Find where the given text appears and provide that cell's center as [x, y] coordinate. 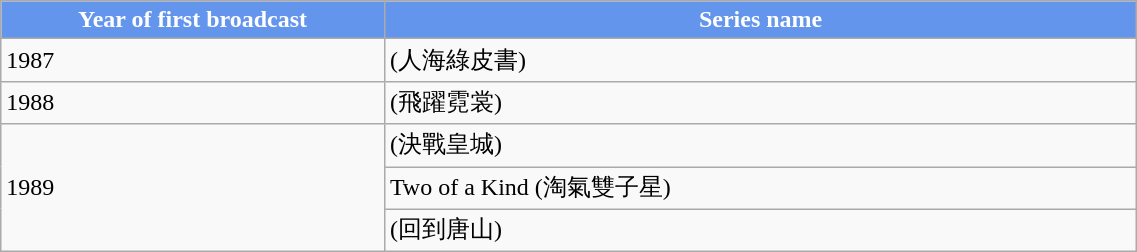
1987 [193, 60]
Year of first broadcast [193, 20]
Two of a Kind (淘氣雙子星) [760, 188]
1989 [193, 188]
(飛躍霓裳) [760, 102]
Series name [760, 20]
(人海綠皮書) [760, 60]
(回到唐山) [760, 230]
(決戰皇城) [760, 146]
1988 [193, 102]
